Pinpoint the cell where the given text exists, returning its [X, Y] midpoint coordinate. 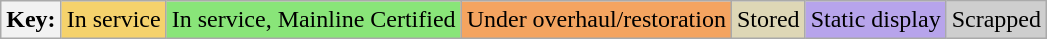
Static display [876, 20]
Scrapped [996, 20]
In service, Mainline Certified [314, 20]
In service [114, 20]
Under overhaul/restoration [596, 20]
Stored [768, 20]
Key: [31, 20]
